Search for the cell housing the specified text and yield its (X, Y) center coordinate. 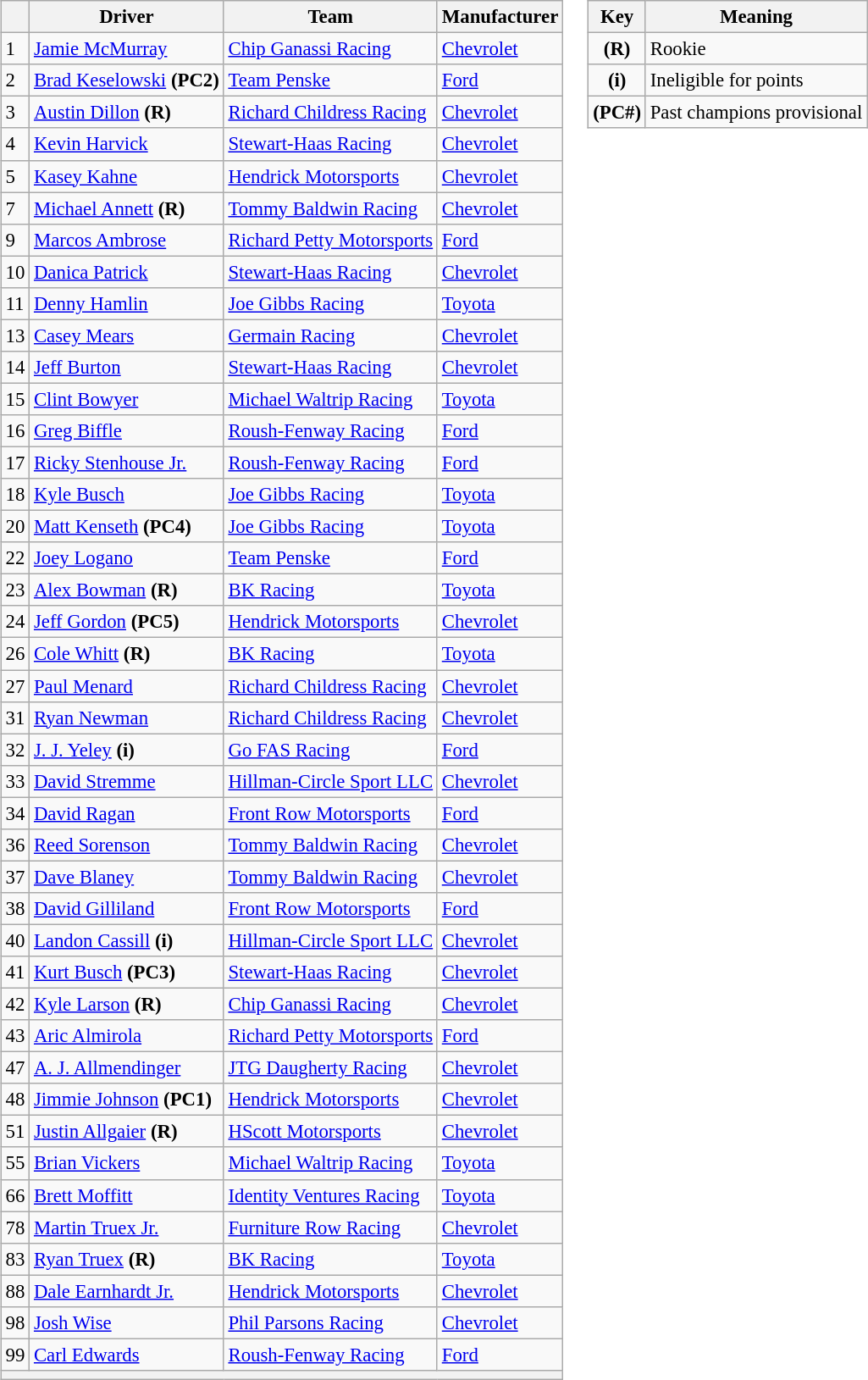
Rookie (755, 49)
51 (15, 1132)
Brian Vickers (127, 1163)
Ineligible for points (755, 80)
Ryan Truex (R) (127, 1259)
26 (15, 654)
13 (15, 335)
J. J. Yeley (i) (127, 750)
David Gilliland (127, 909)
16 (15, 431)
Brett Moffitt (127, 1195)
11 (15, 303)
Ryan Newman (127, 718)
(i) (617, 80)
40 (15, 940)
Phil Parsons Racing (330, 1322)
Germain Racing (330, 335)
Reed Sorenson (127, 845)
48 (15, 1100)
Brad Keselowski (PC2) (127, 80)
JTG Daugherty Racing (330, 1068)
Jamie McMurray (127, 49)
3 (15, 113)
20 (15, 527)
43 (15, 1036)
Justin Allgaier (R) (127, 1132)
Josh Wise (127, 1322)
18 (15, 495)
Identity Ventures Racing (330, 1195)
Jeff Burton (127, 368)
31 (15, 718)
10 (15, 272)
47 (15, 1068)
Greg Biffle (127, 431)
99 (15, 1355)
22 (15, 558)
Driver (127, 17)
Carl Edwards (127, 1355)
Danica Patrick (127, 272)
Furniture Row Racing (330, 1228)
Joey Logano (127, 558)
Key (617, 17)
78 (15, 1228)
Kyle Busch (127, 495)
38 (15, 909)
Ricky Stenhouse Jr. (127, 463)
Jimmie Johnson (PC1) (127, 1100)
Dale Earnhardt Jr. (127, 1291)
Aric Almirola (127, 1036)
Kurt Busch (PC3) (127, 973)
32 (15, 750)
Clint Bowyer (127, 399)
15 (15, 399)
Team (330, 17)
7 (15, 208)
2 (15, 80)
Manufacturer (500, 17)
83 (15, 1259)
Michael Annett (R) (127, 208)
(R) (617, 49)
David Ragan (127, 813)
55 (15, 1163)
17 (15, 463)
14 (15, 368)
Martin Truex Jr. (127, 1228)
Kyle Larson (R) (127, 1004)
41 (15, 973)
36 (15, 845)
66 (15, 1195)
42 (15, 1004)
Cole Whitt (R) (127, 654)
Denny Hamlin (127, 303)
Landon Cassill (i) (127, 940)
Jeff Gordon (PC5) (127, 622)
23 (15, 590)
Meaning (755, 17)
88 (15, 1291)
Go FAS Racing (330, 750)
Marcos Ambrose (127, 240)
Kevin Harvick (127, 144)
(PC#) (617, 113)
Matt Kenseth (PC4) (127, 527)
A. J. Allmendinger (127, 1068)
David Stremme (127, 781)
33 (15, 781)
27 (15, 685)
HScott Motorsports (330, 1132)
Casey Mears (127, 335)
Kasey Kahne (127, 176)
Past champions provisional (755, 113)
Dave Blaney (127, 877)
34 (15, 813)
24 (15, 622)
4 (15, 144)
1 (15, 49)
9 (15, 240)
37 (15, 877)
Austin Dillon (R) (127, 113)
Paul Menard (127, 685)
5 (15, 176)
Alex Bowman (R) (127, 590)
98 (15, 1322)
